Identify which cell holds the provided text, then report its (x, y) central coordinate. 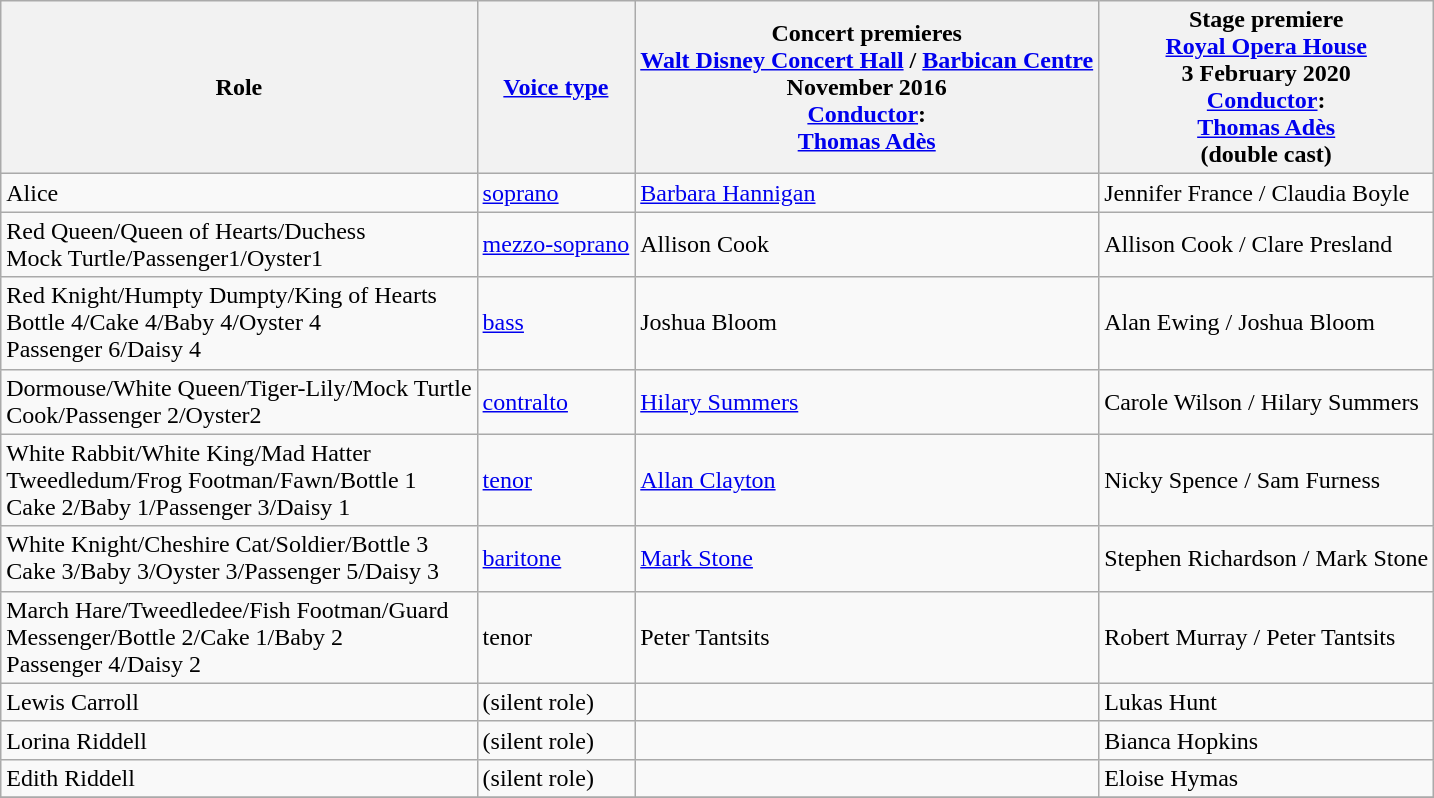
Jennifer France / Claudia Boyle (1266, 193)
Voice type (556, 88)
Lewis Carroll (239, 702)
soprano (556, 193)
Bianca Hopkins (1266, 740)
Allison Cook / Clare Presland (1266, 244)
Alice (239, 193)
Red Knight/Humpty Dumpty/King of HeartsBottle 4/Cake 4/Baby 4/Oyster 4Passenger 6/Daisy 4 (239, 323)
Alan Ewing / Joshua Bloom (1266, 323)
Lukas Hunt (1266, 702)
Role (239, 88)
Stephen Richardson / Mark Stone (1266, 558)
contralto (556, 402)
Lorina Riddell (239, 740)
Concert premieresWalt Disney Concert Hall / Barbican Centre November 2016Conductor: Thomas Adès (867, 88)
Barbara Hannigan (867, 193)
White Knight/Cheshire Cat/Soldier/Bottle 3Cake 3/Baby 3/Oyster 3/Passenger 5/Daisy 3 (239, 558)
Joshua Bloom (867, 323)
Hilary Summers (867, 402)
Dormouse/White Queen/Tiger-Lily/Mock TurtleCook/Passenger 2/Oyster2 (239, 402)
Mark Stone (867, 558)
bass (556, 323)
Stage premiereRoyal Opera House3 February 2020Conductor:Thomas Adès(double cast) (1266, 88)
White Rabbit/White King/Mad HatterTweedledum/Frog Footman/Fawn/Bottle 1Cake 2/Baby 1/Passenger 3/Daisy 1 (239, 480)
Carole Wilson / Hilary Summers (1266, 402)
Allan Clayton (867, 480)
March Hare/Tweedledee/Fish Footman/GuardMessenger/Bottle 2/Cake 1/Baby 2Passenger 4/Daisy 2 (239, 637)
Edith Riddell (239, 778)
Eloise Hymas (1266, 778)
Peter Tantsits (867, 637)
baritone (556, 558)
Nicky Spence / Sam Furness (1266, 480)
mezzo-soprano (556, 244)
Allison Cook (867, 244)
Red Queen/Queen of Hearts/DuchessMock Turtle/Passenger1/Oyster1 (239, 244)
Robert Murray / Peter Tantsits (1266, 637)
